For the text-containing cell, return its midpoint in [x, y] coordinate format. 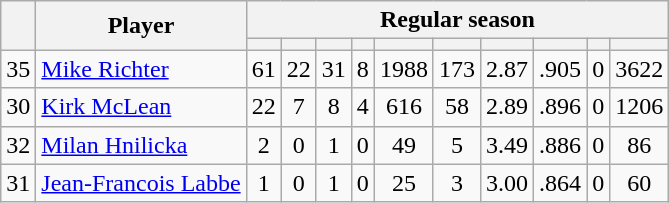
3 [456, 183]
3.00 [508, 183]
.896 [560, 107]
60 [640, 183]
49 [404, 145]
35 [18, 69]
Regular season [458, 20]
.886 [560, 145]
61 [264, 69]
173 [456, 69]
4 [362, 107]
86 [640, 145]
1206 [640, 107]
Jean-Francois Labbe [141, 183]
30 [18, 107]
Player [141, 26]
3622 [640, 69]
32 [18, 145]
.905 [560, 69]
7 [298, 107]
Milan Hnilicka [141, 145]
.864 [560, 183]
Kirk McLean [141, 107]
2 [264, 145]
25 [404, 183]
616 [404, 107]
2.89 [508, 107]
1988 [404, 69]
58 [456, 107]
5 [456, 145]
Mike Richter [141, 69]
2.87 [508, 69]
3.49 [508, 145]
